From the cell containing the given text, extract its center point as [x, y] coordinate. 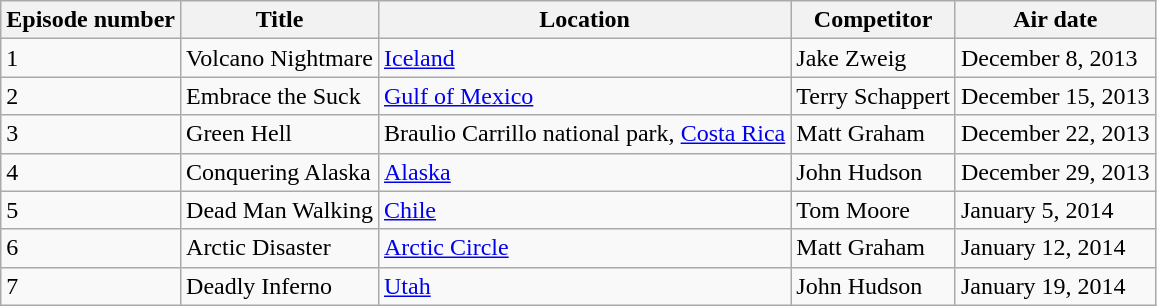
Gulf of Mexico [584, 96]
3 [91, 134]
Deadly Inferno [280, 286]
Jake Zweig [874, 58]
Competitor [874, 20]
Volcano Nightmare [280, 58]
January 12, 2014 [1055, 248]
Alaska [584, 172]
December 8, 2013 [1055, 58]
Location [584, 20]
Terry Schappert [874, 96]
Dead Man Walking [280, 210]
Utah [584, 286]
Title [280, 20]
4 [91, 172]
2 [91, 96]
Embrace the Suck [280, 96]
Iceland [584, 58]
7 [91, 286]
Arctic Circle [584, 248]
Green Hell [280, 134]
Air date [1055, 20]
December 29, 2013 [1055, 172]
Tom Moore [874, 210]
Chile [584, 210]
December 15, 2013 [1055, 96]
January 19, 2014 [1055, 286]
Episode number [91, 20]
Conquering Alaska [280, 172]
1 [91, 58]
December 22, 2013 [1055, 134]
January 5, 2014 [1055, 210]
Braulio Carrillo national park, Costa Rica [584, 134]
6 [91, 248]
5 [91, 210]
Arctic Disaster [280, 248]
